Output the [X, Y] coordinate of the center of the cell containing the given text.  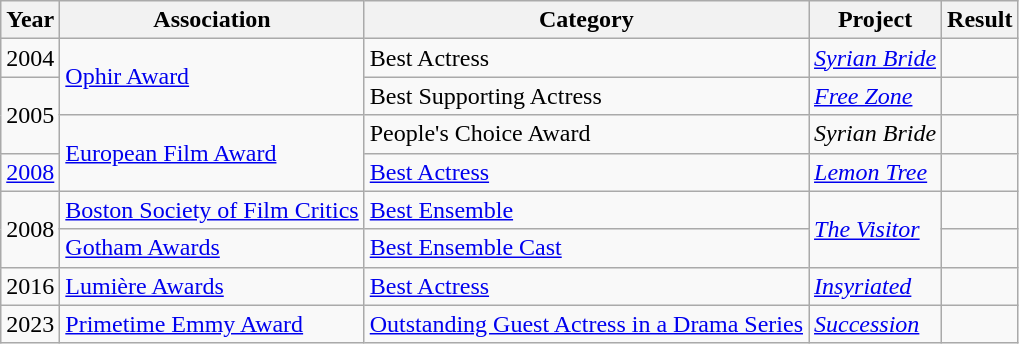
Gotham Awards [212, 248]
Lumière Awards [212, 286]
Free Zone [876, 96]
Primetime Emmy Award [212, 324]
Lemon Tree [876, 172]
Insyriated [876, 286]
Project [876, 20]
Outstanding Guest Actress in a Drama Series [586, 324]
The Visitor [876, 229]
Year [30, 20]
Association [212, 20]
Result [980, 20]
2005 [30, 115]
Category [586, 20]
2023 [30, 324]
Ophir Award [212, 77]
Best Ensemble [586, 210]
People's Choice Award [586, 134]
European Film Award [212, 153]
Succession [876, 324]
Best Supporting Actress [586, 96]
2004 [30, 58]
Boston Society of Film Critics [212, 210]
Best Ensemble Cast [586, 248]
2016 [30, 286]
